Search for the cell housing the specified text and yield its [X, Y] center coordinate. 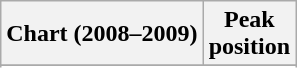
Chart (2008–2009) [102, 34]
Peakposition [249, 34]
